Search for the cell housing the specified text and yield its (X, Y) center coordinate. 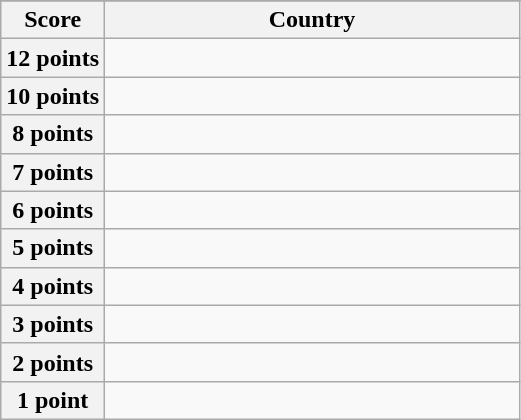
6 points (53, 210)
Country (312, 20)
3 points (53, 324)
8 points (53, 134)
2 points (53, 362)
1 point (53, 400)
4 points (53, 286)
7 points (53, 172)
10 points (53, 96)
5 points (53, 248)
12 points (53, 58)
Score (53, 20)
